Pinpoint the cell where the given text exists, returning its (x, y) midpoint coordinate. 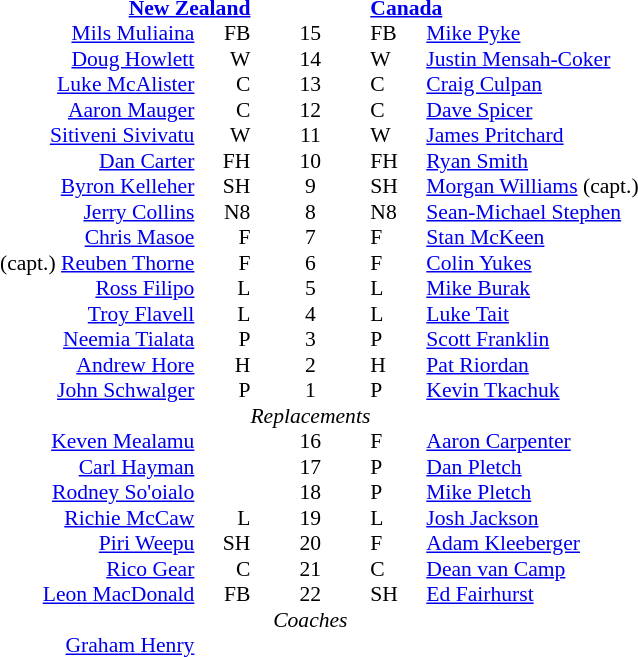
21 (310, 569)
11 (310, 135)
2 (310, 365)
4 (310, 314)
1 (310, 391)
10 (310, 161)
17 (310, 467)
18 (310, 493)
14 (310, 59)
5 (310, 289)
7 (310, 237)
20 (310, 543)
16 (310, 441)
6 (310, 263)
3 (310, 339)
15 (310, 33)
Coaches (310, 620)
9 (310, 187)
8 (310, 212)
22 (310, 595)
Replacements (310, 416)
13 (310, 85)
19 (310, 518)
12 (310, 110)
